Pinpoint the cell where the given text exists, returning its (x, y) midpoint coordinate. 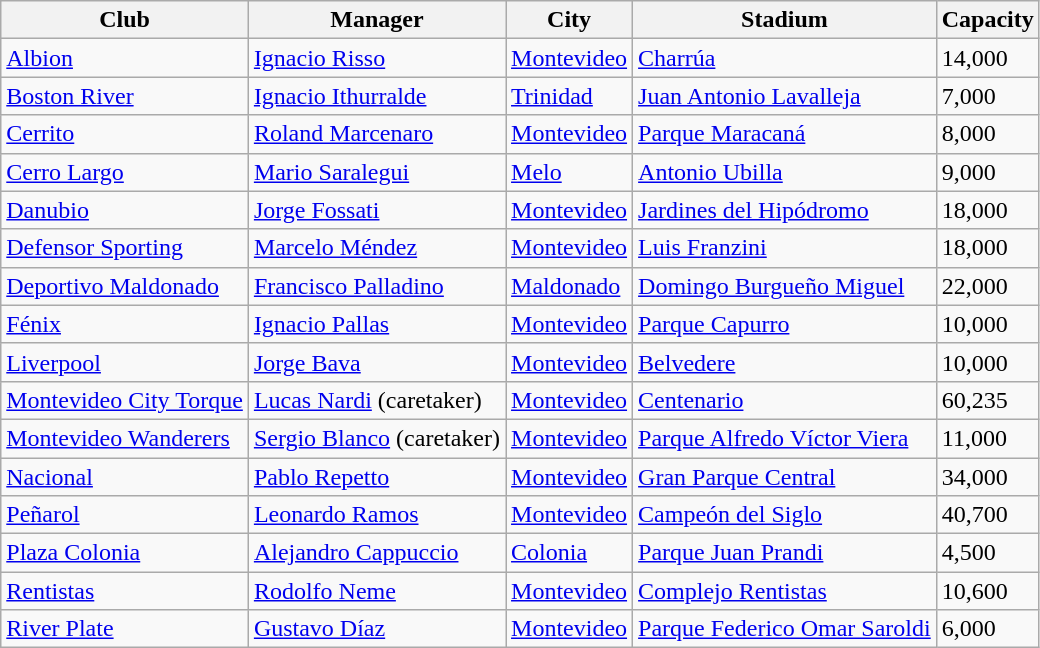
Jorge Bava (376, 362)
Stadium (785, 20)
Fénix (125, 324)
Jardines del Hipódromo (785, 210)
9,000 (988, 172)
Marcelo Méndez (376, 248)
8,000 (988, 134)
Nacional (125, 477)
Parque Federico Omar Saroldi (785, 629)
Defensor Sporting (125, 248)
Ignacio Risso (376, 58)
Manager (376, 20)
Cerrito (125, 134)
60,235 (988, 400)
Liverpool (125, 362)
Ignacio Ithurralde (376, 96)
7,000 (988, 96)
34,000 (988, 477)
Deportivo Maldonado (125, 286)
Montevideo Wanderers (125, 438)
Mario Saralegui (376, 172)
Domingo Burgueño Miguel (785, 286)
Trinidad (570, 96)
Colonia (570, 553)
Capacity (988, 20)
Leonardo Ramos (376, 515)
Gustavo Díaz (376, 629)
Boston River (125, 96)
22,000 (988, 286)
Complejo Rentistas (785, 591)
Charrúa (785, 58)
Alejandro Cappuccio (376, 553)
Jorge Fossati (376, 210)
40,700 (988, 515)
14,000 (988, 58)
Parque Alfredo Víctor Viera (785, 438)
Lucas Nardi (caretaker) (376, 400)
City (570, 20)
Club (125, 20)
Luis Franzini (785, 248)
Albion (125, 58)
Sergio Blanco (caretaker) (376, 438)
Roland Marcenaro (376, 134)
6,000 (988, 629)
Gran Parque Central (785, 477)
Montevideo City Torque (125, 400)
Francisco Palladino (376, 286)
Cerro Largo (125, 172)
11,000 (988, 438)
Pablo Repetto (376, 477)
Parque Maracaná (785, 134)
Peñarol (125, 515)
Plaza Colonia (125, 553)
Rodolfo Neme (376, 591)
Maldonado (570, 286)
Belvedere (785, 362)
Centenario (785, 400)
10,600 (988, 591)
Antonio Ubilla (785, 172)
River Plate (125, 629)
Parque Capurro (785, 324)
Ignacio Pallas (376, 324)
Campeón del Siglo (785, 515)
Melo (570, 172)
4,500 (988, 553)
Rentistas (125, 591)
Juan Antonio Lavalleja (785, 96)
Danubio (125, 210)
Parque Juan Prandi (785, 553)
